From the cell containing the given text, extract its center point as [x, y] coordinate. 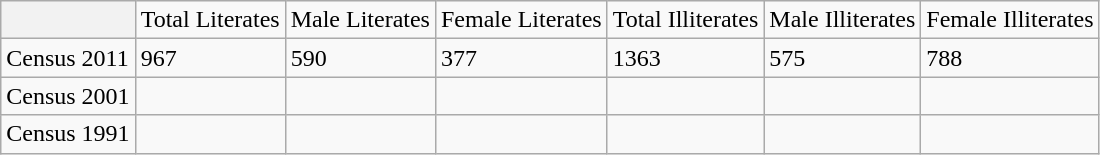
967 [210, 58]
590 [360, 58]
Male Illiterates [842, 20]
Female Literates [521, 20]
1363 [686, 58]
788 [1010, 58]
575 [842, 58]
Census 2011 [68, 58]
Total Illiterates [686, 20]
Census 2001 [68, 96]
Male Literates [360, 20]
Female Illiterates [1010, 20]
Census 1991 [68, 134]
377 [521, 58]
Total Literates [210, 20]
